Find where the given text appears and provide that cell's center as (x, y) coordinate. 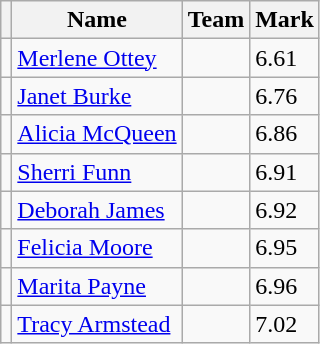
Deborah James (97, 210)
Alicia McQueen (97, 134)
6.86 (285, 134)
Mark (285, 20)
Merlene Ottey (97, 58)
6.76 (285, 96)
Team (216, 20)
6.61 (285, 58)
7.02 (285, 324)
6.91 (285, 172)
Janet Burke (97, 96)
Sherri Funn (97, 172)
Tracy Armstead (97, 324)
Marita Payne (97, 286)
Name (97, 20)
6.95 (285, 248)
6.96 (285, 286)
6.92 (285, 210)
Felicia Moore (97, 248)
